Capture the cell that displays the provided text and extract its [X, Y] central coordinate. 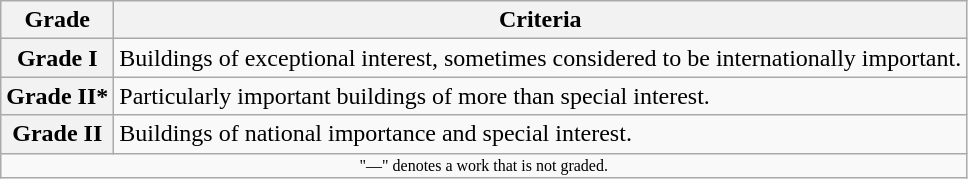
Grade [58, 20]
Particularly important buildings of more than special interest. [540, 96]
Grade II* [58, 96]
Grade I [58, 58]
Criteria [540, 20]
"—" denotes a work that is not graded. [484, 165]
Buildings of exceptional interest, sometimes considered to be internationally important. [540, 58]
Buildings of national importance and special interest. [540, 134]
Grade II [58, 134]
